Provide the (x, y) coordinate of the cell's center where the given text is located.  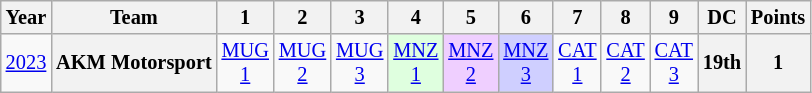
3 (360, 17)
2 (302, 17)
MUG1 (246, 63)
9 (674, 17)
CAT3 (674, 63)
MUG3 (360, 63)
MNZ3 (526, 63)
CAT1 (577, 63)
MNZ1 (416, 63)
6 (526, 17)
AKM Motorsport (134, 63)
19th (722, 63)
CAT2 (625, 63)
MNZ2 (470, 63)
Year (26, 17)
8 (625, 17)
Team (134, 17)
4 (416, 17)
DC (722, 17)
7 (577, 17)
MUG2 (302, 63)
Points (778, 17)
2023 (26, 63)
5 (470, 17)
